Output the [x, y] coordinate of the center of the cell containing the given text.  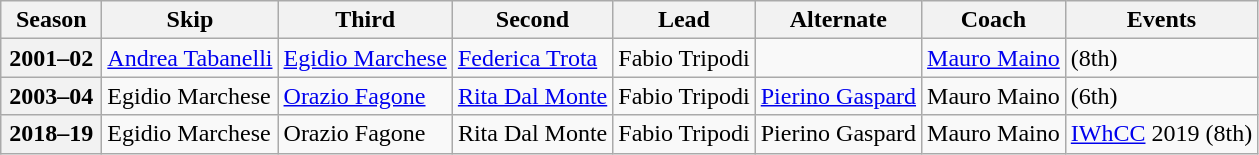
Federica Trota [532, 58]
(6th) [1161, 96]
IWhCC 2019 (8th) [1161, 134]
Second [532, 20]
(8th) [1161, 58]
2018–19 [52, 134]
Skip [190, 20]
Coach [994, 20]
2003–04 [52, 96]
Alternate [838, 20]
Third [365, 20]
2001–02 [52, 58]
Season [52, 20]
Lead [684, 20]
Events [1161, 20]
Andrea Tabanelli [190, 58]
